For the text-containing cell, return its midpoint in [x, y] coordinate format. 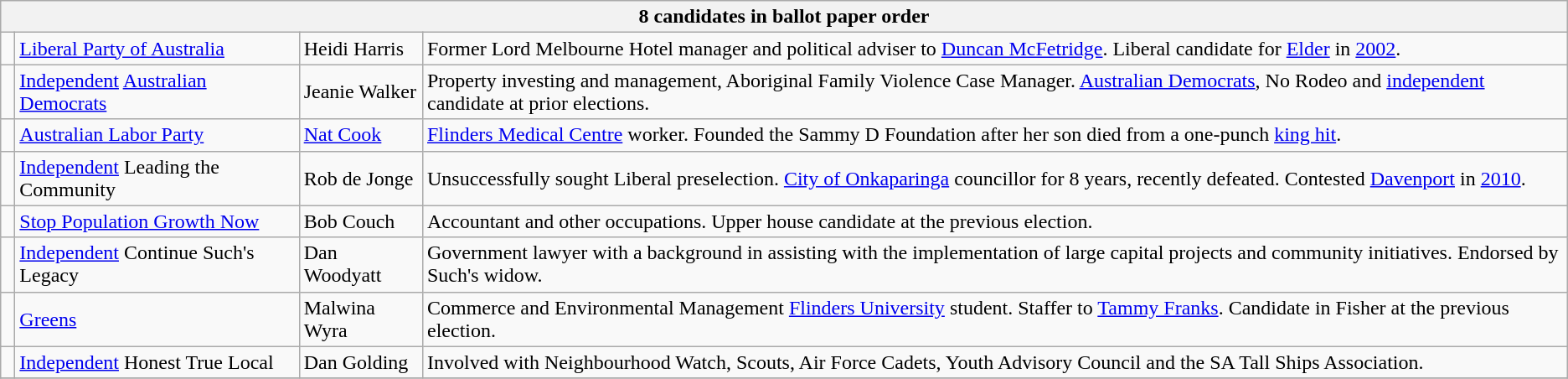
Independent Continue Such's Legacy [157, 265]
Former Lord Melbourne Hotel manager and political adviser to Duncan McFetridge. Liberal candidate for Elder in 2002. [995, 49]
Commerce and Environmental Management Flinders University student. Staffer to Tammy Franks. Candidate in Fisher at the previous election. [995, 319]
Involved with Neighbourhood Watch, Scouts, Air Force Cadets, Youth Advisory Council and the SA Tall Ships Association. [995, 362]
Stop Population Growth Now [157, 221]
Dan Woodyatt [360, 265]
Heidi Harris [360, 49]
8 candidates in ballot paper order [784, 17]
Liberal Party of Australia [157, 49]
Greens [157, 319]
Malwina Wyra [360, 319]
Flinders Medical Centre worker. Founded the Sammy D Foundation after her son died from a one-punch king hit. [995, 135]
Accountant and other occupations. Upper house candidate at the previous election. [995, 221]
Dan Golding [360, 362]
Independent Leading the Community [157, 178]
Nat Cook [360, 135]
Independent Honest True Local [157, 362]
Bob Couch [360, 221]
Jeanie Walker [360, 92]
Rob de Jonge [360, 178]
Unsuccessfully sought Liberal preselection. City of Onkaparinga councillor for 8 years, recently defeated. Contested Davenport in 2010. [995, 178]
Independent Australian Democrats [157, 92]
Australian Labor Party [157, 135]
